Search for the cell housing the specified text and yield its (x, y) center coordinate. 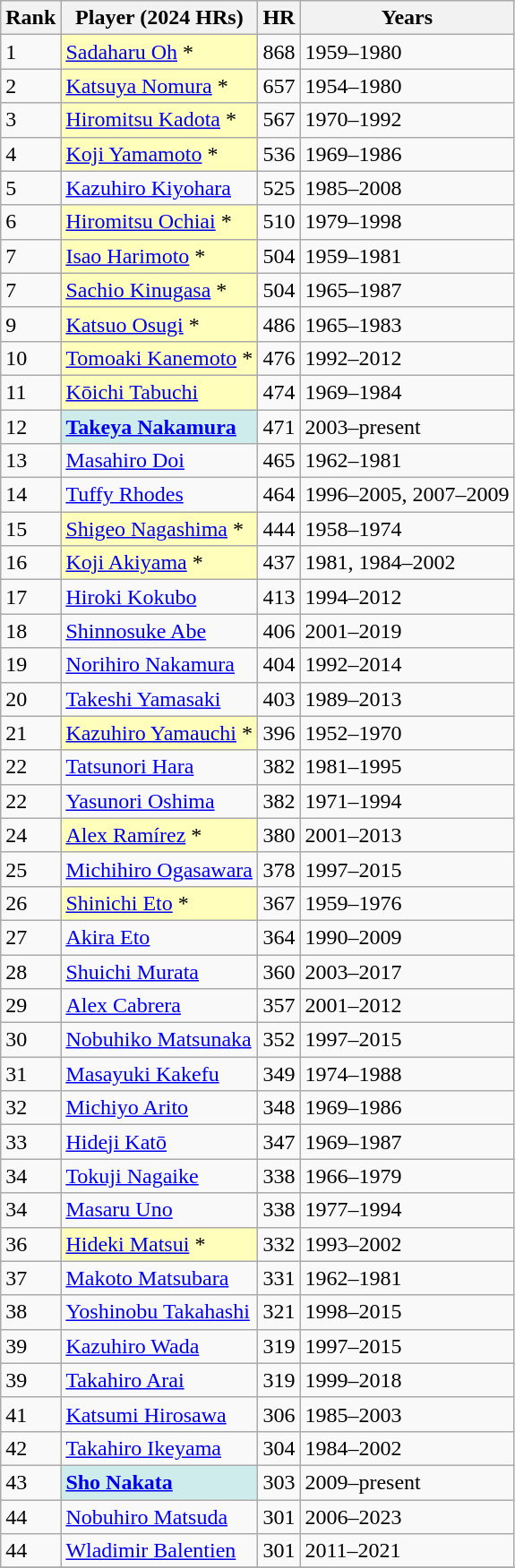
1 (30, 52)
868 (279, 52)
Sho Nakata (159, 1482)
Masahiro Doi (159, 461)
465 (279, 461)
1954–1980 (407, 86)
536 (279, 154)
Tokuji Nagaike (159, 1176)
304 (279, 1448)
1977–1994 (407, 1210)
24 (30, 835)
Yasunori Oshima (159, 801)
2001–2012 (407, 1006)
4 (30, 154)
42 (30, 1448)
1969–1984 (407, 392)
Koji Akiyama * (159, 563)
474 (279, 392)
Hiromitsu Kadota * (159, 120)
Alex Ramírez * (159, 835)
33 (30, 1142)
471 (279, 427)
Sachio Kinugasa * (159, 290)
38 (30, 1312)
10 (30, 358)
Tuffy Rhodes (159, 495)
Takeya Nakamura (159, 427)
14 (30, 495)
2009–present (407, 1482)
Hiroki Kokubo (159, 597)
5 (30, 188)
3 (30, 120)
Shuichi Murata (159, 971)
510 (279, 222)
1959–1981 (407, 256)
1996–2005, 2007–2009 (407, 495)
Masayuki Kakefu (159, 1074)
25 (30, 869)
321 (279, 1312)
Takahiro Arai (159, 1380)
486 (279, 324)
Player (2024 HRs) (159, 18)
1994–2012 (407, 597)
1981, 1984–2002 (407, 563)
9 (30, 324)
1958–1974 (407, 529)
Katsuo Osugi * (159, 324)
1974–1988 (407, 1074)
Alex Cabrera (159, 1006)
464 (279, 495)
Michihiro Ogasawara (159, 869)
27 (30, 937)
Hideki Matsui * (159, 1244)
Isao Harimoto * (159, 256)
Sadaharu Oh * (159, 52)
26 (30, 903)
1992–2012 (407, 358)
12 (30, 427)
Nobuhiko Matsunaka (159, 1040)
357 (279, 1006)
404 (279, 665)
1959–1980 (407, 52)
413 (279, 597)
Takeshi Yamasaki (159, 699)
Shinnosuke Abe (159, 631)
Kazuhiro Kiyohara (159, 188)
349 (279, 1074)
1959–1976 (407, 903)
15 (30, 529)
525 (279, 188)
Kazuhiro Wada (159, 1346)
21 (30, 733)
Hiromitsu Ochiai * (159, 222)
41 (30, 1414)
347 (279, 1142)
657 (279, 86)
2 (30, 86)
Yoshinobu Takahashi (159, 1312)
332 (279, 1244)
Hideji Katō (159, 1142)
1990–2009 (407, 937)
1970–1992 (407, 120)
Years (407, 18)
Akira Eto (159, 937)
352 (279, 1040)
20 (30, 699)
1979–1998 (407, 222)
31 (30, 1074)
406 (279, 631)
28 (30, 971)
1999–2018 (407, 1380)
2006–2023 (407, 1517)
2001–2019 (407, 631)
Nobuhiro Matsuda (159, 1517)
444 (279, 529)
1952–1970 (407, 733)
1985–2003 (407, 1414)
1998–2015 (407, 1312)
Shigeo Nagashima * (159, 529)
396 (279, 733)
Masaru Uno (159, 1210)
18 (30, 631)
364 (279, 937)
29 (30, 1006)
Rank (30, 18)
13 (30, 461)
306 (279, 1414)
303 (279, 1482)
Koji Yamamoto * (159, 154)
Makoto Matsubara (159, 1278)
1984–2002 (407, 1448)
1993–2002 (407, 1244)
Kazuhiro Yamauchi * (159, 733)
380 (279, 835)
1971–1994 (407, 801)
1965–1983 (407, 324)
HR (279, 18)
403 (279, 699)
17 (30, 597)
1965–1987 (407, 290)
1985–2008 (407, 188)
6 (30, 222)
476 (279, 358)
Tatsunori Hara (159, 767)
348 (279, 1108)
360 (279, 971)
19 (30, 665)
Tomoaki Kanemoto * (159, 358)
36 (30, 1244)
1992–2014 (407, 665)
16 (30, 563)
378 (279, 869)
30 (30, 1040)
43 (30, 1482)
Shinichi Eto * (159, 903)
2003–present (407, 427)
11 (30, 392)
2003–2017 (407, 971)
367 (279, 903)
1966–1979 (407, 1176)
Takahiro Ikeyama (159, 1448)
37 (30, 1278)
567 (279, 120)
Norihiro Nakamura (159, 665)
2011–2021 (407, 1551)
1969–1987 (407, 1142)
Wladimir Balentien (159, 1551)
Katsuya Nomura * (159, 86)
331 (279, 1278)
1989–2013 (407, 699)
2001–2013 (407, 835)
Kōichi Tabuchi (159, 392)
32 (30, 1108)
Katsumi Hirosawa (159, 1414)
1981–1995 (407, 767)
437 (279, 563)
Michiyo Arito (159, 1108)
